From the cell containing the given text, extract its center point as [x, y] coordinate. 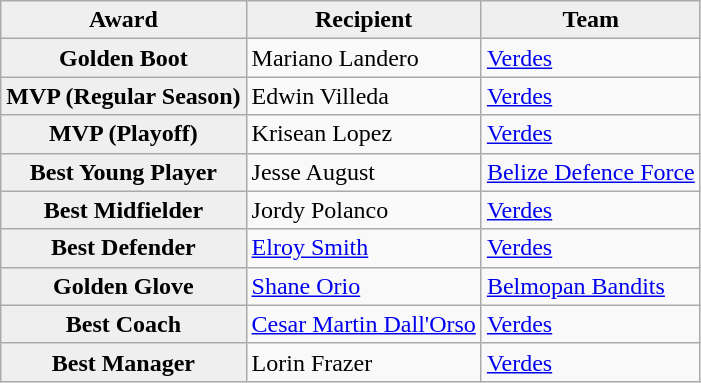
Best Defender [124, 248]
Golden Glove [124, 286]
Recipient [364, 20]
Team [590, 20]
Jordy Polanco [364, 210]
Elroy Smith [364, 248]
Cesar Martin Dall'Orso [364, 324]
Best Manager [124, 362]
Award [124, 20]
Best Midfielder [124, 210]
Best Coach [124, 324]
MVP (Regular Season) [124, 96]
Belize Defence Force [590, 172]
Best Young Player [124, 172]
Jesse August [364, 172]
Lorin Frazer [364, 362]
Edwin Villeda [364, 96]
MVP (Playoff) [124, 134]
Golden Boot [124, 58]
Belmopan Bandits [590, 286]
Krisean Lopez [364, 134]
Mariano Landero [364, 58]
Shane Orio [364, 286]
